Return the [x, y] coordinate for the center point of the cell that contains the specified text.  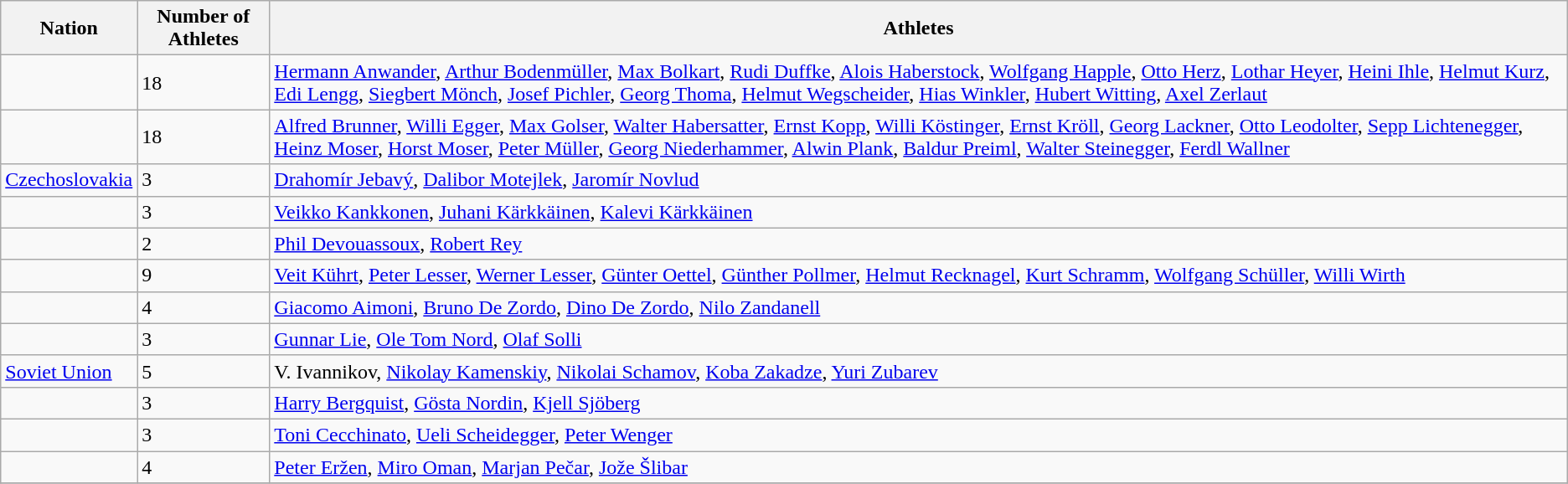
Nation [69, 28]
Soviet Union [69, 371]
Harry Bergquist, Gösta Nordin, Kjell Sjöberg [918, 403]
5 [204, 371]
Veit Kührt, Peter Lesser, Werner Lesser, Günter Oettel, Günther Pollmer, Helmut Recknagel, Kurt Schramm, Wolfgang Schüller, Willi Wirth [918, 275]
Gunnar Lie, Ole Tom Nord, Olaf Solli [918, 339]
Czechoslovakia [69, 180]
V. Ivannikov, Nikolay Kamenskiy, Nikolai Schamov, Koba Zakadze, Yuri Zubarev [918, 371]
Number of Athletes [204, 28]
Athletes [918, 28]
Veikko Kankkonen, Juhani Kärkkäinen, Kalevi Kärkkäinen [918, 212]
Phil Devouassoux, Robert Rey [918, 244]
9 [204, 275]
2 [204, 244]
Toni Cecchinato, Ueli Scheidegger, Peter Wenger [918, 435]
Giacomo Aimoni, Bruno De Zordo, Dino De Zordo, Nilo Zandanell [918, 307]
Drahomír Jebavý, Dalibor Motejlek, Jaromír Novlud [918, 180]
Peter Eržen, Miro Oman, Marjan Pečar, Jože Šlibar [918, 466]
